Pinpoint the cell where the given text exists, returning its (x, y) midpoint coordinate. 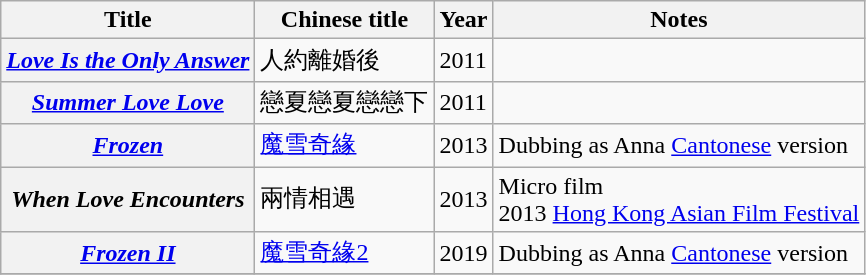
Summer Love Love (128, 102)
Frozen II (128, 254)
魔雪奇緣 (344, 146)
Notes (679, 20)
Chinese title (344, 20)
戀夏戀夏戀戀下 (344, 102)
兩情相遇 (344, 198)
2019 (464, 254)
人約離婚後 (344, 60)
Frozen (128, 146)
Love Is the Only Answer (128, 60)
Micro film2013 Hong Kong Asian Film Festival (679, 198)
魔雪奇緣2 (344, 254)
Year (464, 20)
Title (128, 20)
When Love Encounters (128, 198)
